Extract the (X, Y) coordinate from the center of the cell holding the provided text.  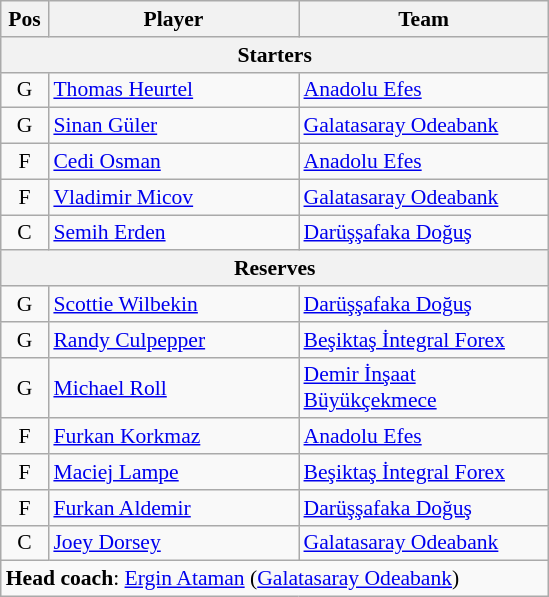
Starters (275, 55)
Randy Culpepper (173, 340)
Cedi Osman (173, 162)
Furkan Aldemir (173, 508)
Joey Dorsey (173, 543)
Scottie Wilbekin (173, 304)
Reserves (275, 269)
Furkan Korkmaz (173, 437)
Maciej Lampe (173, 472)
Sinan Güler (173, 126)
Michael Roll (173, 388)
Semih Erden (173, 233)
Pos (25, 19)
Player (173, 19)
Team (423, 19)
Vladimir Micov (173, 197)
Demir İnşaat Büyükçekmece (423, 388)
Head coach: Ergin Ataman (Galatasaray Odeabank) (275, 579)
Thomas Heurtel (173, 90)
